Determine the [x, y] coordinate at the center of the cell enclosing the given text.  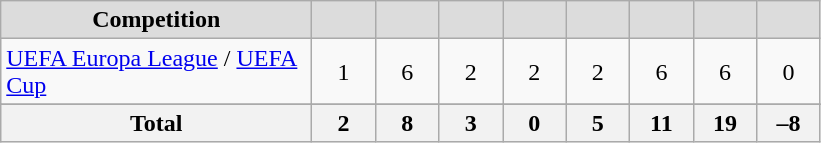
19 [725, 123]
11 [662, 123]
UEFA Europa League / UEFA Cup [156, 72]
8 [407, 123]
–8 [789, 123]
1 [344, 72]
3 [471, 123]
Competition [156, 20]
5 [598, 123]
Total [156, 123]
